Return the (X, Y) coordinate for the center point of the cell that contains the specified text.  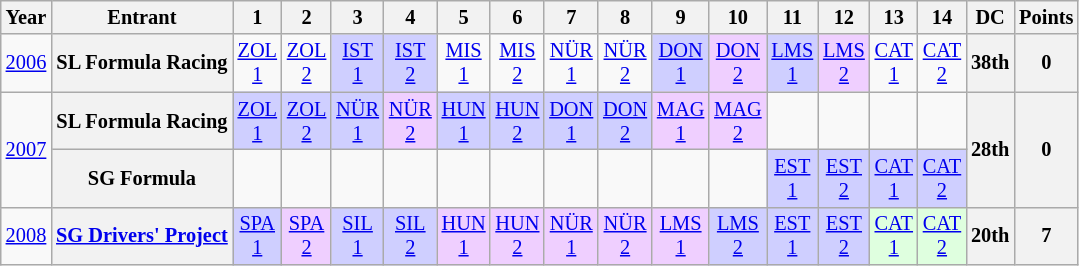
SPA1 (258, 236)
4 (410, 17)
8 (625, 17)
1 (258, 17)
13 (894, 17)
28th (990, 150)
SG Formula (142, 178)
11 (792, 17)
MAG2 (738, 121)
9 (680, 17)
14 (942, 17)
Entrant (142, 17)
12 (844, 17)
Year (26, 17)
20th (990, 236)
38th (990, 63)
MAG1 (680, 121)
5 (464, 17)
10 (738, 17)
2007 (26, 150)
SIL1 (358, 236)
Points (1046, 17)
IST2 (410, 63)
3 (358, 17)
SIL2 (410, 236)
SG Drivers' Project (142, 236)
IST1 (358, 63)
SPA2 (306, 236)
2008 (26, 236)
2 (306, 17)
2006 (26, 63)
DC (990, 17)
MIS1 (464, 63)
6 (517, 17)
MIS2 (517, 63)
